Identify which cell holds the provided text, then report its (x, y) central coordinate. 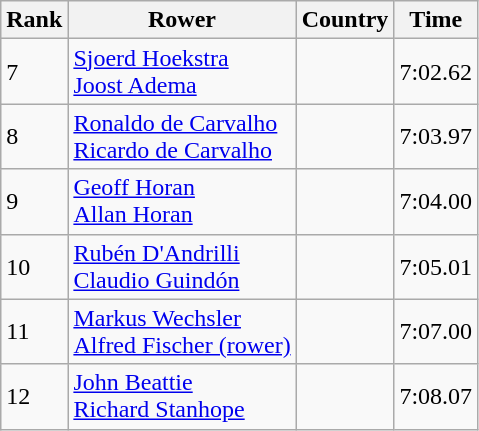
11 (34, 332)
Sjoerd HoekstraJoost Adema (182, 72)
Time (436, 20)
Ronaldo de CarvalhoRicardo de Carvalho (182, 136)
Country (345, 20)
Markus Wechsler Alfred Fischer (rower) (182, 332)
8 (34, 136)
John BeattieRichard Stanhope (182, 396)
7:04.00 (436, 202)
12 (34, 396)
Rank (34, 20)
10 (34, 266)
7:02.62 (436, 72)
7:05.01 (436, 266)
Rubén D'AndrilliClaudio Guindón (182, 266)
Geoff HoranAllan Horan (182, 202)
9 (34, 202)
Rower (182, 20)
7 (34, 72)
7:03.97 (436, 136)
7:08.07 (436, 396)
7:07.00 (436, 332)
